Search for the cell housing the specified text and yield its [X, Y] center coordinate. 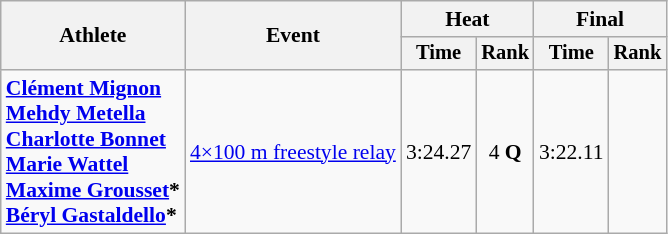
Event [293, 36]
Clément MignonMehdy MetellaCharlotte BonnetMarie WattelMaxime Grousset*Béryl Gastaldello* [93, 152]
4×100 m freestyle relay [293, 152]
Athlete [93, 36]
4 Q [505, 152]
3:24.27 [438, 152]
Final [600, 19]
Heat [468, 19]
3:22.11 [572, 152]
